Output the (X, Y) coordinate of the center of the cell containing the given text.  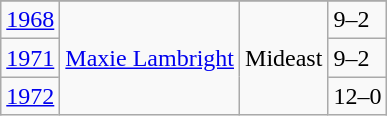
1968 (30, 20)
Mideast (284, 58)
1972 (30, 96)
1971 (30, 58)
Maxie Lambright (150, 58)
12–0 (358, 96)
